Search for the cell housing the specified text and yield its (X, Y) center coordinate. 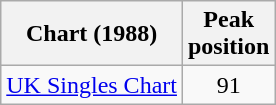
91 (228, 85)
Chart (1988) (92, 34)
Peakposition (228, 34)
UK Singles Chart (92, 85)
